Scan for the cell matching the given text and deliver its [x, y] coordinate at center. 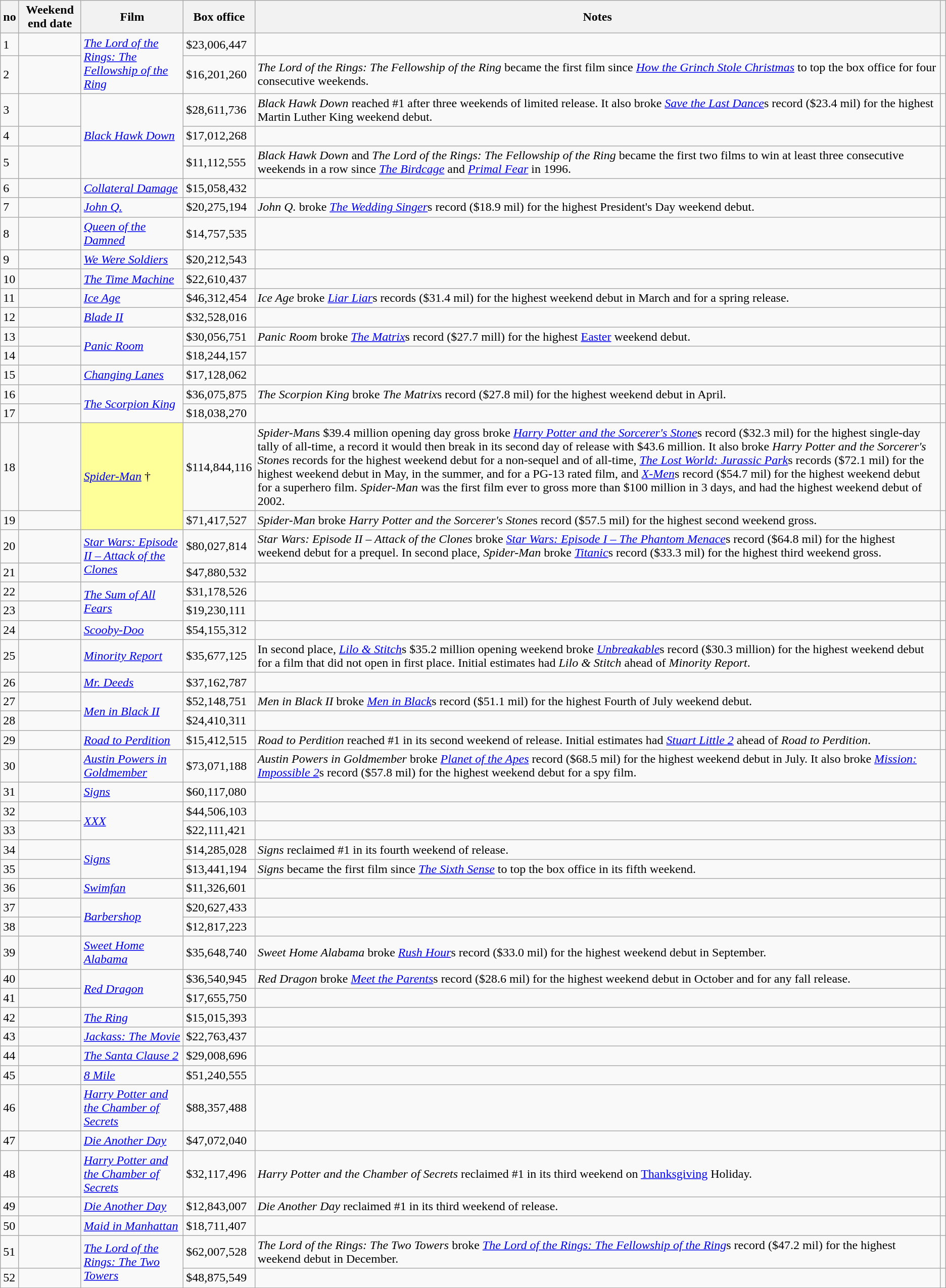
$54,155,312 [219, 630]
6 [10, 188]
$14,285,028 [219, 850]
Barbershop [132, 917]
$23,006,447 [219, 44]
48 [10, 1174]
Road to Perdition reached #1 in its second weekend of release. Initial estimates had Stuart Little 2 ahead of Road to Perdition. [597, 740]
19 [10, 520]
$12,817,223 [219, 927]
Film [132, 17]
49 [10, 1207]
$88,357,488 [219, 1108]
28 [10, 720]
$22,111,421 [219, 831]
Red Dragon [132, 988]
Signs reclaimed #1 in its fourth weekend of release. [597, 850]
$17,655,750 [219, 998]
Maid in Manhattan [132, 1226]
$28,611,736 [219, 110]
2 [10, 75]
3 [10, 110]
41 [10, 998]
14 [10, 356]
37 [10, 907]
Jackass: The Movie [132, 1036]
51 [10, 1252]
$19,230,111 [219, 611]
$15,058,432 [219, 188]
46 [10, 1108]
4 [10, 136]
27 [10, 701]
$24,410,311 [219, 720]
Swimfan [132, 888]
29 [10, 740]
8 Mile [132, 1075]
18 [10, 467]
20 [10, 546]
7 [10, 207]
Panic Room [132, 346]
The Lord of the Rings: The Two Towers [132, 1262]
$17,012,268 [219, 136]
$80,027,814 [219, 546]
$48,875,549 [219, 1278]
13 [10, 336]
The Sum of All Fears [132, 601]
Harry Potter and the Chamber of Secrets reclaimed #1 in its third weekend on Thanksgiving Holiday. [597, 1174]
$15,412,515 [219, 740]
Changing Lanes [132, 375]
$37,162,787 [219, 682]
50 [10, 1226]
The Ring [132, 1017]
$18,038,270 [219, 413]
$20,627,433 [219, 907]
Black Hawk Down [132, 136]
24 [10, 630]
John Q. broke The Wedding Singers record ($18.9 mil) for the highest President's Day weekend debut. [597, 207]
26 [10, 682]
The Santa Clause 2 [132, 1055]
$20,212,543 [219, 259]
$22,763,437 [219, 1036]
Scooby-Doo [132, 630]
$35,648,740 [219, 952]
$36,075,875 [219, 394]
31 [10, 792]
Road to Perdition [132, 740]
44 [10, 1055]
Weekend end date [50, 17]
36 [10, 888]
Notes [597, 17]
$32,528,016 [219, 317]
1 [10, 44]
$46,312,454 [219, 298]
$47,880,532 [219, 572]
$14,757,535 [219, 234]
Queen of the Damned [132, 234]
47 [10, 1141]
$31,178,526 [219, 591]
$73,071,188 [219, 766]
17 [10, 413]
34 [10, 850]
$51,240,555 [219, 1075]
Men in Black II [132, 711]
$114,844,116 [219, 467]
Signs became the first film since The Sixth Sense to top the box office in its fifth weekend. [597, 869]
$12,843,007 [219, 1207]
XXX [132, 821]
Collateral Damage [132, 188]
$44,506,103 [219, 811]
23 [10, 611]
Die Another Day reclaimed #1 in its third weekend of release. [597, 1207]
$15,015,393 [219, 1017]
32 [10, 811]
33 [10, 831]
John Q. [132, 207]
$18,244,157 [219, 356]
Star Wars: Episode II – Attack of the Clones [132, 556]
Sweet Home Alabama [132, 952]
38 [10, 927]
$22,610,437 [219, 279]
Panic Room broke The Matrixs record ($27.7 mill) for the highest Easter weekend debut. [597, 336]
$60,117,080 [219, 792]
21 [10, 572]
15 [10, 375]
12 [10, 317]
$11,112,555 [219, 162]
10 [10, 279]
The Lord of the Rings: The Fellowship of the Ring [132, 64]
$18,711,407 [219, 1226]
5 [10, 162]
16 [10, 394]
$20,275,194 [219, 207]
no [10, 17]
We Were Soldiers [132, 259]
$30,056,751 [219, 336]
11 [10, 298]
$71,417,527 [219, 520]
43 [10, 1036]
52 [10, 1278]
Spider-Man broke Harry Potter and the Sorcerer's Stones record ($57.5 mil) for the highest second weekend gross. [597, 520]
40 [10, 979]
$32,117,496 [219, 1174]
Box office [219, 17]
45 [10, 1075]
$29,008,696 [219, 1055]
Minority Report [132, 656]
$13,441,194 [219, 869]
Red Dragon broke Meet the Parentss record ($28.6 mil) for the highest weekend debut in October and for any fall release. [597, 979]
$17,128,062 [219, 375]
30 [10, 766]
35 [10, 869]
The Scorpion King [132, 404]
Ice Age [132, 298]
8 [10, 234]
Men in Black II broke Men in Blacks record ($51.1 mil) for the highest Fourth of July weekend debut. [597, 701]
42 [10, 1017]
$47,072,040 [219, 1141]
The Time Machine [132, 279]
The Scorpion King broke The Matrixs record ($27.8 mil) for the highest weekend debut in April. [597, 394]
$36,540,945 [219, 979]
Mr. Deeds [132, 682]
25 [10, 656]
$52,148,751 [219, 701]
$11,326,601 [219, 888]
$16,201,260 [219, 75]
9 [10, 259]
Blade II [132, 317]
22 [10, 591]
$62,007,528 [219, 1252]
Ice Age broke Liar Liars records ($31.4 mil) for the highest weekend debut in March and for a spring release. [597, 298]
Austin Powers in Goldmember [132, 766]
39 [10, 952]
Sweet Home Alabama broke Rush Hours record ($33.0 mil) for the highest weekend debut in September. [597, 952]
$35,677,125 [219, 656]
Spider-Man † [132, 476]
